From the cell containing the given text, extract its center point as [X, Y] coordinate. 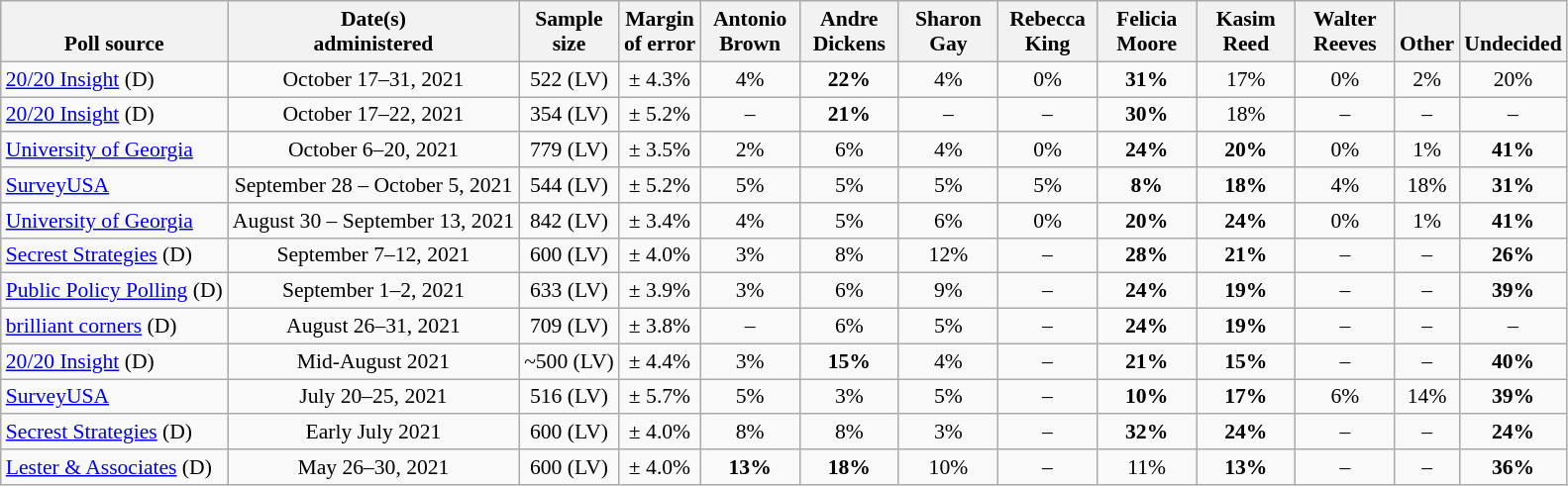
± 4.3% [660, 79]
WalterReeves [1345, 32]
354 (LV) [569, 115]
9% [948, 291]
± 3.4% [660, 221]
11% [1147, 467]
Undecided [1513, 32]
Poll source [115, 32]
779 (LV) [569, 150]
Date(s)administered [373, 32]
516 (LV) [569, 397]
Mid-August 2021 [373, 361]
544 (LV) [569, 185]
22% [849, 79]
Lester & Associates (D) [115, 467]
522 (LV) [569, 79]
September 1–2, 2021 [373, 291]
~500 (LV) [569, 361]
KasimReed [1246, 32]
Other [1426, 32]
AntonioBrown [750, 32]
40% [1513, 361]
± 3.8% [660, 327]
842 (LV) [569, 221]
± 3.5% [660, 150]
Marginof error [660, 32]
October 17–31, 2021 [373, 79]
October 6–20, 2021 [373, 150]
± 3.9% [660, 291]
709 (LV) [569, 327]
September 7–12, 2021 [373, 255]
26% [1513, 255]
September 28 – October 5, 2021 [373, 185]
Public Policy Polling (D) [115, 291]
± 5.7% [660, 397]
30% [1147, 115]
36% [1513, 467]
FeliciaMoore [1147, 32]
July 20–25, 2021 [373, 397]
14% [1426, 397]
August 30 – September 13, 2021 [373, 221]
August 26–31, 2021 [373, 327]
brilliant corners (D) [115, 327]
SharonGay [948, 32]
28% [1147, 255]
Early July 2021 [373, 433]
633 (LV) [569, 291]
RebeccaKing [1047, 32]
AndreDickens [849, 32]
32% [1147, 433]
May 26–30, 2021 [373, 467]
October 17–22, 2021 [373, 115]
12% [948, 255]
± 4.4% [660, 361]
Samplesize [569, 32]
